Identify which cell holds the provided text, then report its (X, Y) central coordinate. 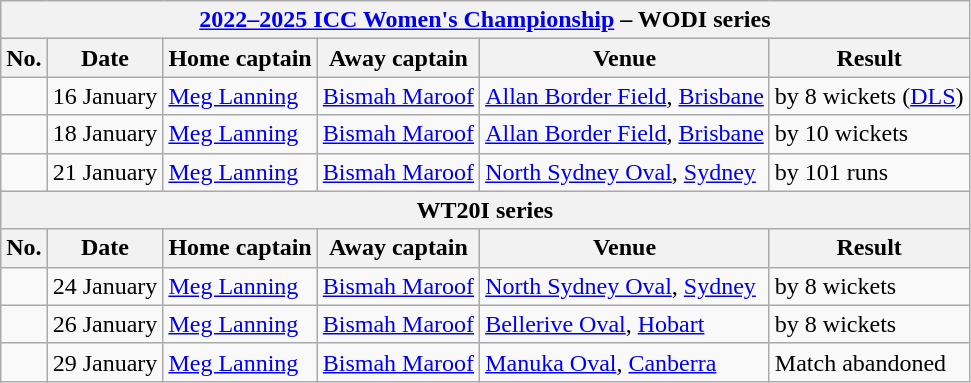
29 January (105, 362)
Manuka Oval, Canberra (625, 362)
16 January (105, 96)
21 January (105, 172)
by 8 wickets (DLS) (869, 96)
26 January (105, 324)
2022–2025 ICC Women's Championship – WODI series (485, 20)
18 January (105, 134)
Match abandoned (869, 362)
WT20I series (485, 210)
Bellerive Oval, Hobart (625, 324)
24 January (105, 286)
by 101 runs (869, 172)
by 10 wickets (869, 134)
